Extract the [X, Y] coordinate from the center of the cell holding the provided text.  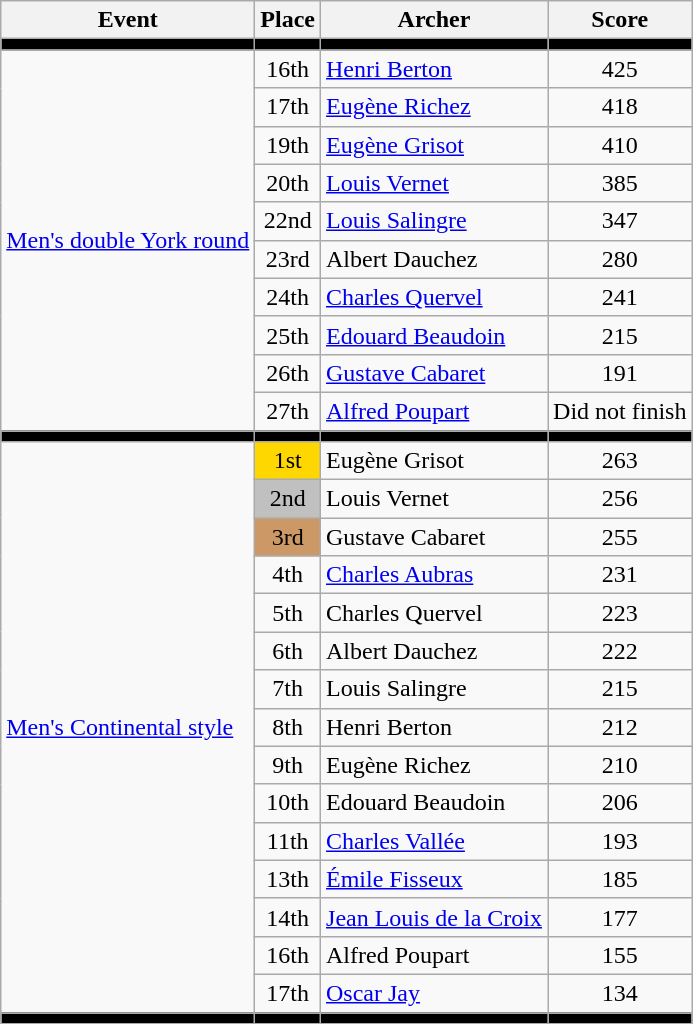
418 [620, 107]
134 [620, 993]
347 [620, 221]
1st [288, 461]
Oscar Jay [434, 993]
263 [620, 461]
24th [288, 297]
256 [620, 499]
223 [620, 613]
231 [620, 575]
155 [620, 955]
27th [288, 411]
Men's Continental style [128, 728]
8th [288, 727]
425 [620, 69]
Archer [434, 20]
280 [620, 259]
Jean Louis de la Croix [434, 917]
19th [288, 145]
191 [620, 373]
Men's double York round [128, 240]
25th [288, 335]
23rd [288, 259]
Did not finish [620, 411]
Place [288, 20]
10th [288, 803]
410 [620, 145]
255 [620, 537]
22nd [288, 221]
222 [620, 651]
193 [620, 841]
6th [288, 651]
9th [288, 765]
13th [288, 879]
4th [288, 575]
206 [620, 803]
Score [620, 20]
385 [620, 183]
26th [288, 373]
212 [620, 727]
241 [620, 297]
7th [288, 689]
177 [620, 917]
5th [288, 613]
3rd [288, 537]
11th [288, 841]
14th [288, 917]
185 [620, 879]
2nd [288, 499]
Charles Aubras [434, 575]
Émile Fisseux [434, 879]
20th [288, 183]
Charles Vallée [434, 841]
Event [128, 20]
210 [620, 765]
